For the text-containing cell, return its midpoint in (X, Y) coordinate format. 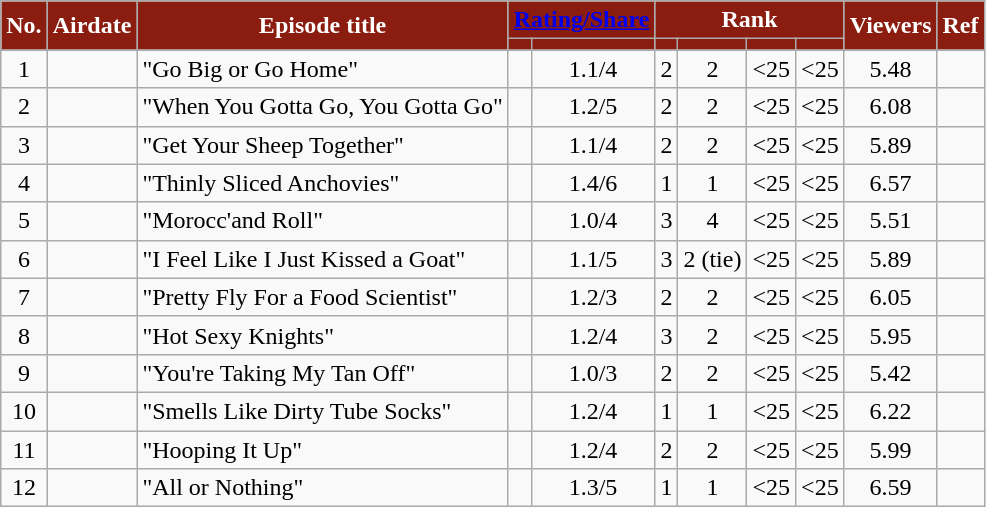
Rank (750, 20)
5.48 (890, 69)
8 (24, 335)
1.3/5 (593, 488)
12 (24, 488)
Viewers (890, 26)
5.51 (890, 221)
"Get Your Sheep Together" (322, 145)
"Hooping It Up" (322, 449)
11 (24, 449)
"Go Big or Go Home" (322, 69)
"Pretty Fly For a Food Scientist" (322, 297)
"When You Gotta Go, You Gotta Go" (322, 107)
Rating/Share (582, 20)
Airdate (92, 26)
5 (24, 221)
5.95 (890, 335)
"I Feel Like I Just Kissed a Goat" (322, 259)
1.0/3 (593, 373)
1.2/5 (593, 107)
6 (24, 259)
6.57 (890, 183)
1.1/5 (593, 259)
6.05 (890, 297)
6.59 (890, 488)
Episode title (322, 26)
"Morocc'and Roll" (322, 221)
1.2/3 (593, 297)
Ref (960, 26)
9 (24, 373)
1.4/6 (593, 183)
"Hot Sexy Knights" (322, 335)
No. (24, 26)
"You're Taking My Tan Off" (322, 373)
5.42 (890, 373)
6.08 (890, 107)
6.22 (890, 411)
10 (24, 411)
5.99 (890, 449)
1.0/4 (593, 221)
"All or Nothing" (322, 488)
7 (24, 297)
2 (tie) (712, 259)
"Smells Like Dirty Tube Socks" (322, 411)
"Thinly Sliced Anchovies" (322, 183)
